Locate the cell with the specified text and output its [X, Y] center coordinate. 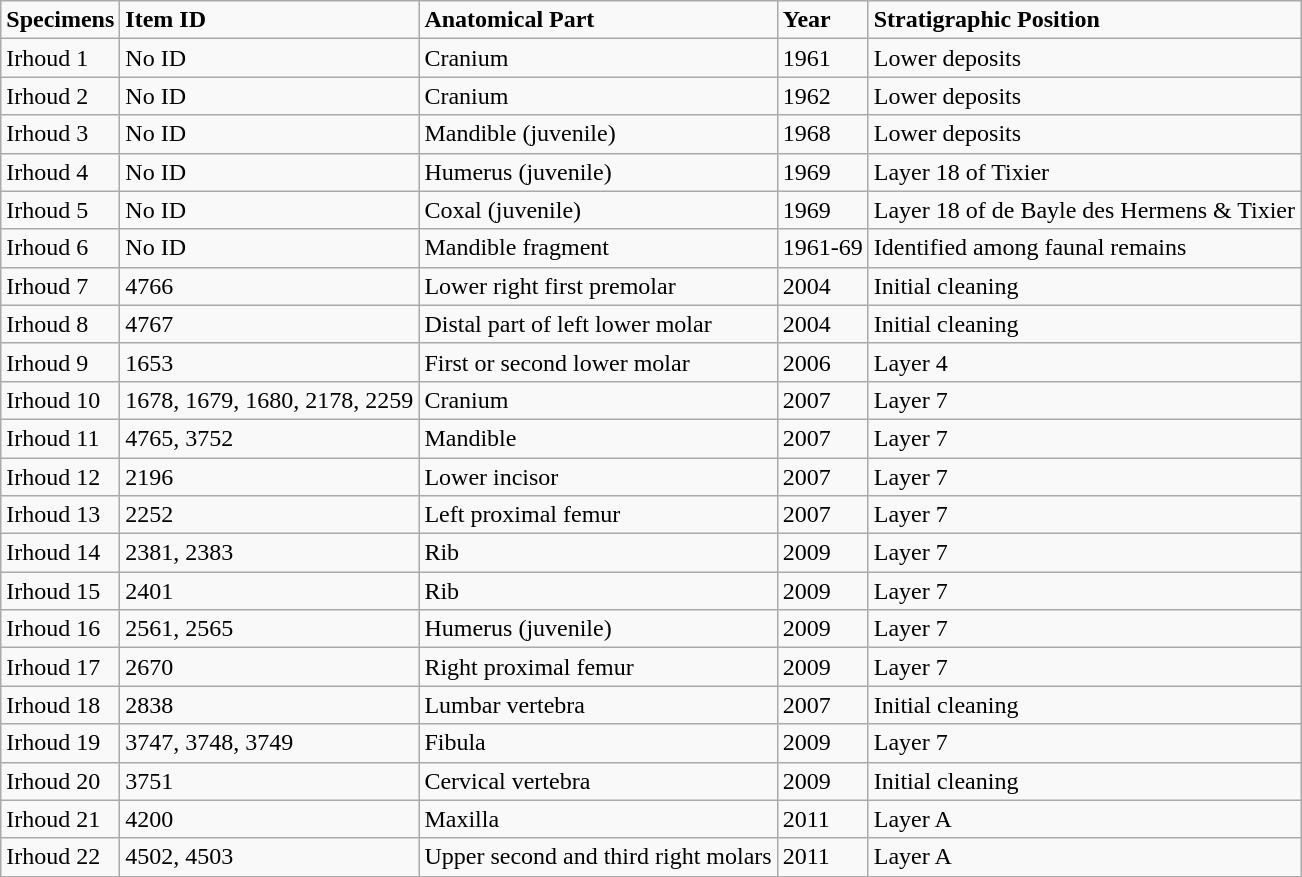
Irhoud 22 [60, 857]
Irhoud 14 [60, 553]
Irhoud 17 [60, 667]
Cervical vertebra [598, 781]
4200 [270, 819]
Irhoud 9 [60, 362]
2006 [822, 362]
2670 [270, 667]
2196 [270, 477]
4765, 3752 [270, 438]
Maxilla [598, 819]
3751 [270, 781]
Irhoud 3 [60, 134]
Irhoud 19 [60, 743]
4766 [270, 286]
Specimens [60, 20]
Layer 4 [1084, 362]
Anatomical Part [598, 20]
2381, 2383 [270, 553]
Irhoud 15 [60, 591]
Irhoud 2 [60, 96]
Identified among faunal remains [1084, 248]
Layer 18 of Tixier [1084, 172]
Mandible [598, 438]
Irhoud 16 [60, 629]
4502, 4503 [270, 857]
Lower right first premolar [598, 286]
Left proximal femur [598, 515]
Irhoud 12 [60, 477]
Distal part of left lower molar [598, 324]
2252 [270, 515]
4767 [270, 324]
2838 [270, 705]
Irhoud 11 [60, 438]
Irhoud 8 [60, 324]
2561, 2565 [270, 629]
1653 [270, 362]
Layer 18 of de Bayle des Hermens & Tixier [1084, 210]
Irhoud 21 [60, 819]
Irhoud 1 [60, 58]
Lower incisor [598, 477]
Irhoud 7 [60, 286]
3747, 3748, 3749 [270, 743]
Coxal (juvenile) [598, 210]
Fibula [598, 743]
1678, 1679, 1680, 2178, 2259 [270, 400]
Irhoud 4 [60, 172]
Mandible (juvenile) [598, 134]
Mandible fragment [598, 248]
Right proximal femur [598, 667]
Irhoud 10 [60, 400]
Irhoud 5 [60, 210]
Irhoud 18 [60, 705]
2401 [270, 591]
1961 [822, 58]
Item ID [270, 20]
Upper second and third right molars [598, 857]
Lumbar vertebra [598, 705]
1961-69 [822, 248]
Stratigraphic Position [1084, 20]
Irhoud 13 [60, 515]
First or second lower molar [598, 362]
Irhoud 20 [60, 781]
1962 [822, 96]
1968 [822, 134]
Year [822, 20]
Irhoud 6 [60, 248]
